Capture the cell that displays the provided text and extract its (x, y) central coordinate. 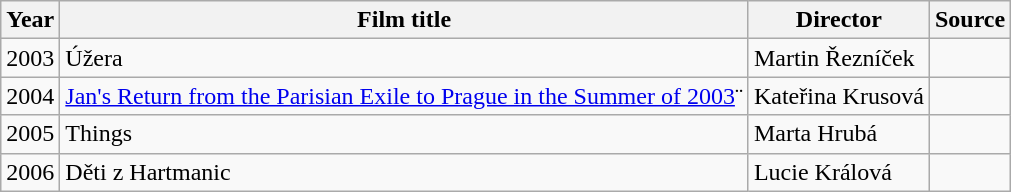
Lucie Králová (838, 172)
Marta Hrubá (838, 134)
Jan's Return from the Parisian Exile to Prague in the Summer of 2003¨ (404, 96)
2006 (30, 172)
Úžera (404, 58)
Year (30, 20)
2003 (30, 58)
Děti z Hartmanic (404, 172)
Things (404, 134)
Film title (404, 20)
Director (838, 20)
Source (970, 20)
Kateřina Krusová (838, 96)
Martin Řezníček (838, 58)
2004 (30, 96)
2005 (30, 134)
